Detect which cell encompasses the target text, then output its [x, y] center coordinate. 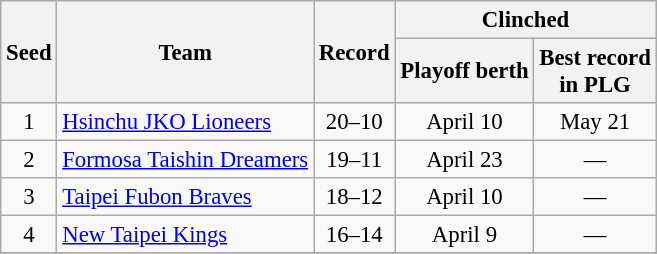
19–11 [354, 160]
1 [29, 122]
Formosa Taishin Dreamers [186, 160]
Hsinchu JKO Lioneers [186, 122]
Playoff berth [464, 72]
April 23 [464, 160]
Taipei Fubon Braves [186, 197]
18–12 [354, 197]
Record [354, 52]
3 [29, 197]
2 [29, 160]
Seed [29, 52]
16–14 [354, 235]
4 [29, 235]
20–10 [354, 122]
New Taipei Kings [186, 235]
Clinched [526, 20]
April 9 [464, 235]
Team [186, 52]
Best recordin PLG [595, 72]
May 21 [595, 122]
